Provide the (x, y) coordinate of the cell's center where the given text is located.  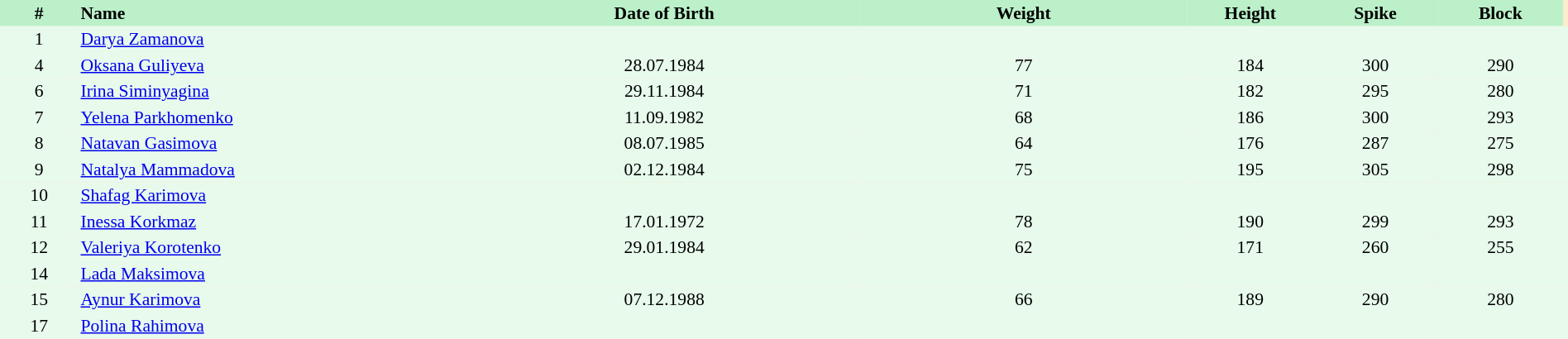
17 (39, 326)
62 (1024, 248)
64 (1024, 144)
Natavan Gasimova (273, 144)
7 (39, 117)
275 (1500, 144)
12 (39, 248)
07.12.1988 (664, 299)
77 (1024, 65)
78 (1024, 222)
Oksana Guliyeva (273, 65)
02.12.1984 (664, 169)
Darya Zamanova (273, 40)
299 (1374, 222)
Date of Birth (664, 13)
Polina Rahimova (273, 326)
Natalya Mammadova (273, 169)
189 (1250, 299)
190 (1250, 222)
305 (1374, 169)
14 (39, 274)
Shafag Karimova (273, 195)
15 (39, 299)
Spike (1374, 13)
Height (1250, 13)
# (39, 13)
08.07.1985 (664, 144)
6 (39, 91)
186 (1250, 117)
255 (1500, 248)
260 (1374, 248)
29.01.1984 (664, 248)
29.11.1984 (664, 91)
4 (39, 65)
9 (39, 169)
287 (1374, 144)
Valeriya Korotenko (273, 248)
195 (1250, 169)
71 (1024, 91)
28.07.1984 (664, 65)
Irina Siminyagina (273, 91)
Inessa Korkmaz (273, 222)
Lada Maksimova (273, 274)
Block (1500, 13)
176 (1250, 144)
184 (1250, 65)
66 (1024, 299)
298 (1500, 169)
Weight (1024, 13)
8 (39, 144)
Aynur Karimova (273, 299)
Name (273, 13)
68 (1024, 117)
182 (1250, 91)
1 (39, 40)
11 (39, 222)
Yelena Parkhomenko (273, 117)
10 (39, 195)
75 (1024, 169)
17.01.1972 (664, 222)
295 (1374, 91)
11.09.1982 (664, 117)
171 (1250, 248)
